Pinpoint the cell where the given text exists, returning its [X, Y] midpoint coordinate. 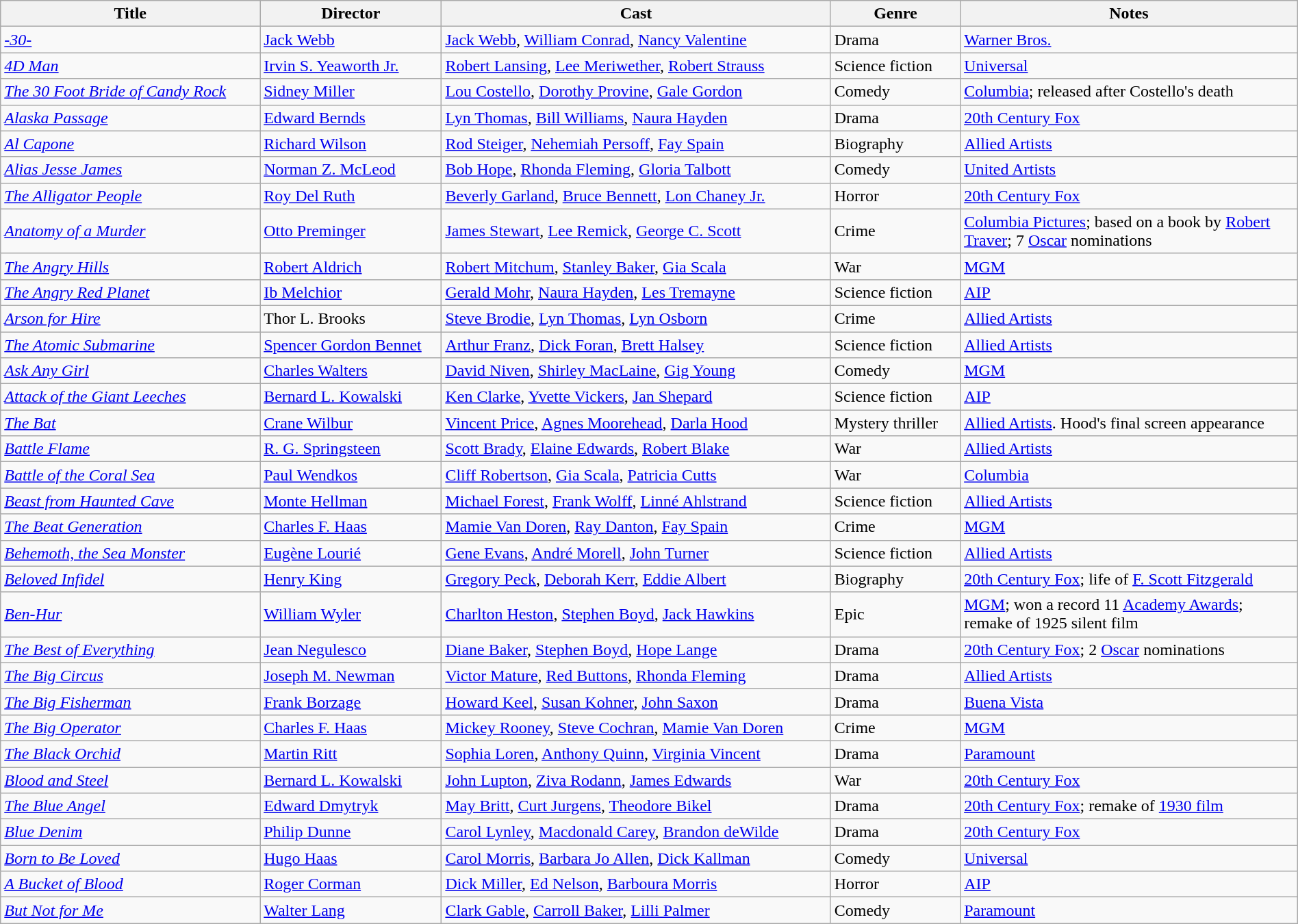
Jack Webb, William Conrad, Nancy Valentine [636, 40]
Ask Any Girl [130, 371]
The Big Circus [130, 676]
Notes [1130, 14]
Edward Dmytryk [351, 806]
Spencer Gordon Bennet [351, 344]
Michael Forest, Frank Wolff, Linné Ahlstrand [636, 501]
The Big Operator [130, 728]
Philip Dunne [351, 832]
Diane Baker, Stephen Boyd, Hope Lange [636, 650]
Carol Morris, Barbara Jo Allen, Dick Kallman [636, 858]
Thor L. Brooks [351, 318]
The Bat [130, 423]
Jack Webb [351, 40]
United Artists [1130, 170]
Martin Ritt [351, 754]
20th Century Fox; life of F. Scott Fitzgerald [1130, 579]
Beast from Haunted Cave [130, 501]
Charlton Heston, Stephen Boyd, Jack Hawkins [636, 615]
Arson for Hire [130, 318]
Columbia [1130, 475]
Mickey Rooney, Steve Cochran, Mamie Van Doren [636, 728]
Dick Miller, Ed Nelson, Barboura Morris [636, 884]
Carol Lynley, Macdonald Carey, Brandon deWilde [636, 832]
Beloved Infidel [130, 579]
The Big Fisherman [130, 702]
Otto Preminger [351, 231]
Roy Del Ruth [351, 196]
The Alligator People [130, 196]
Joseph M. Newman [351, 676]
Behemoth, the Sea Monster [130, 553]
John Lupton, Ziva Rodann, James Edwards [636, 780]
The 30 Foot Bride of Candy Rock [130, 92]
Eugène Lourié [351, 553]
The Angry Red Planet [130, 292]
Gerald Mohr, Naura Hayden, Les Tremayne [636, 292]
Lyn Thomas, Bill Williams, Naura Hayden [636, 118]
-30- [130, 40]
David Niven, Shirley MacLaine, Gig Young [636, 371]
4D Man [130, 66]
Buena Vista [1130, 702]
R. G. Springsteen [351, 449]
Alaska Passage [130, 118]
Crane Wilbur [351, 423]
Henry King [351, 579]
Arthur Franz, Dick Foran, Brett Halsey [636, 344]
Ib Melchior [351, 292]
Paul Wendkos [351, 475]
Rod Steiger, Nehemiah Persoff, Fay Spain [636, 144]
Columbia Pictures; based on a book by Robert Traver; 7 Oscar nominations [1130, 231]
Beverly Garland, Bruce Bennett, Lon Chaney Jr. [636, 196]
Mamie Van Doren, Ray Danton, Fay Spain [636, 527]
Epic [895, 615]
Warner Bros. [1130, 40]
Edward Bernds [351, 118]
Columbia; released after Costello's death [1130, 92]
Jean Negulesco [351, 650]
Blue Denim [130, 832]
The Blue Angel [130, 806]
20th Century Fox; 2 Oscar nominations [1130, 650]
Richard Wilson [351, 144]
Cast [636, 14]
Blood and Steel [130, 780]
Walter Lang [351, 910]
Steve Brodie, Lyn Thomas, Lyn Osborn [636, 318]
Frank Borzage [351, 702]
Roger Corman [351, 884]
The Angry Hills [130, 266]
The Best of Everything [130, 650]
Battle of the Coral Sea [130, 475]
May Britt, Curt Jurgens, Theodore Bikel [636, 806]
Lou Costello, Dorothy Provine, Gale Gordon [636, 92]
Charles Walters [351, 371]
The Black Orchid [130, 754]
Gregory Peck, Deborah Kerr, Eddie Albert [636, 579]
Robert Aldrich [351, 266]
Howard Keel, Susan Kohner, John Saxon [636, 702]
The Atomic Submarine [130, 344]
Robert Lansing, Lee Meriwether, Robert Strauss [636, 66]
Allied Artists. Hood's final screen appearance [1130, 423]
But Not for Me [130, 910]
Clark Gable, Carroll Baker, Lilli Palmer [636, 910]
Monte Hellman [351, 501]
Norman Z. McLeod [351, 170]
Scott Brady, Elaine Edwards, Robert Blake [636, 449]
Hugo Haas [351, 858]
Battle Flame [130, 449]
Sophia Loren, Anthony Quinn, Virginia Vincent [636, 754]
Director [351, 14]
Ken Clarke, Yvette Vickers, Jan Shepard [636, 397]
Victor Mature, Red Buttons, Rhonda Fleming [636, 676]
Vincent Price, Agnes Moorehead, Darla Hood [636, 423]
James Stewart, Lee Remick, George C. Scott [636, 231]
Mystery thriller [895, 423]
Gene Evans, André Morell, John Turner [636, 553]
Cliff Robertson, Gia Scala, Patricia Cutts [636, 475]
Sidney Miller [351, 92]
A Bucket of Blood [130, 884]
Ben-Hur [130, 615]
Irvin S. Yeaworth Jr. [351, 66]
20th Century Fox; remake of 1930 film [1130, 806]
Attack of the Giant Leeches [130, 397]
Robert Mitchum, Stanley Baker, Gia Scala [636, 266]
Title [130, 14]
Anatomy of a Murder [130, 231]
MGM; won a record 11 Academy Awards; remake of 1925 silent film [1130, 615]
The Beat Generation [130, 527]
William Wyler [351, 615]
Bob Hope, Rhonda Fleming, Gloria Talbott [636, 170]
Born to Be Loved [130, 858]
Genre [895, 14]
Alias Jesse James [130, 170]
Al Capone [130, 144]
